Detect which cell encompasses the target text, then output its (x, y) center coordinate. 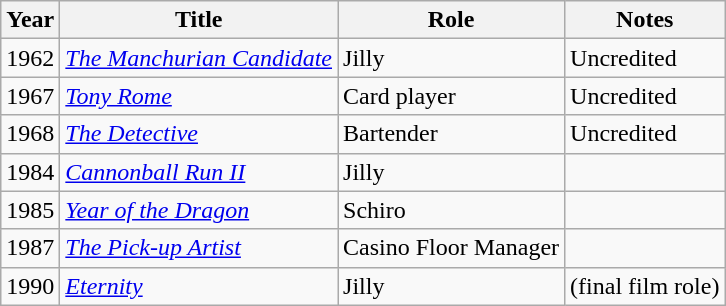
1968 (30, 134)
Bartender (452, 134)
1984 (30, 172)
Eternity (199, 286)
The Pick-up Artist (199, 248)
Notes (645, 20)
Card player (452, 96)
The Detective (199, 134)
Tony Rome (199, 96)
1962 (30, 58)
Role (452, 20)
Casino Floor Manager (452, 248)
1987 (30, 248)
1985 (30, 210)
(final film role) (645, 286)
Schiro (452, 210)
1990 (30, 286)
The Manchurian Candidate (199, 58)
Year of the Dragon (199, 210)
Cannonball Run II (199, 172)
Title (199, 20)
Year (30, 20)
1967 (30, 96)
